From the cell containing the given text, extract its center point as [x, y] coordinate. 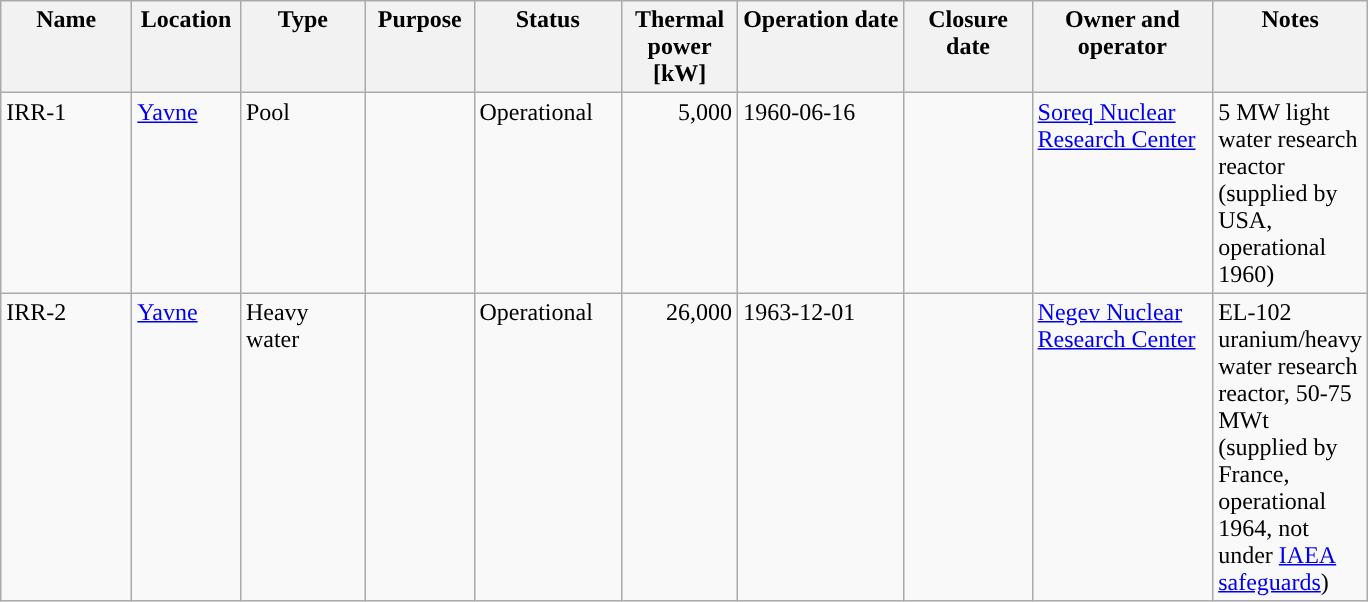
Soreq Nuclear Research Center [1122, 193]
Thermal power [kW] [680, 47]
1960-06-16 [821, 193]
IRR-1 [66, 193]
Heavy water [302, 447]
EL-102 uranium/heavy water research reactor, 50-75 MWt (supplied by France, operational 1964, not under IAEA safeguards) [1290, 447]
5,000 [680, 193]
Negev Nuclear Research Center [1122, 447]
IRR-2 [66, 447]
Status [548, 47]
Closure date [968, 47]
Name [66, 47]
Operation date [821, 47]
Type [302, 47]
26,000 [680, 447]
5 MW light water research reactor (supplied by USA, operational 1960) [1290, 193]
Owner and operator [1122, 47]
Notes [1290, 47]
Pool [302, 193]
Purpose [420, 47]
Location [186, 47]
1963-12-01 [821, 447]
